Return (x, y) of the center of cell containing provided text 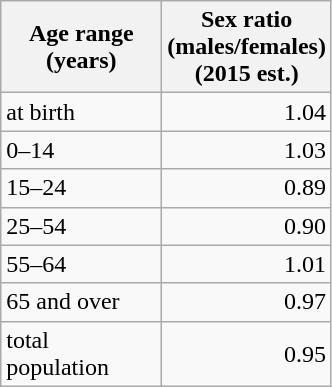
0.90 (247, 226)
total population (82, 354)
Sex ratio (males/females) (2015 est.) (247, 47)
0.95 (247, 354)
55–64 (82, 264)
65 and over (82, 302)
1.03 (247, 150)
0–14 (82, 150)
at birth (82, 112)
0.89 (247, 188)
25–54 (82, 226)
15–24 (82, 188)
0.97 (247, 302)
1.01 (247, 264)
Age range (years) (82, 47)
1.04 (247, 112)
